Return the (X, Y) coordinate for the center point of the cell that contains the specified text.  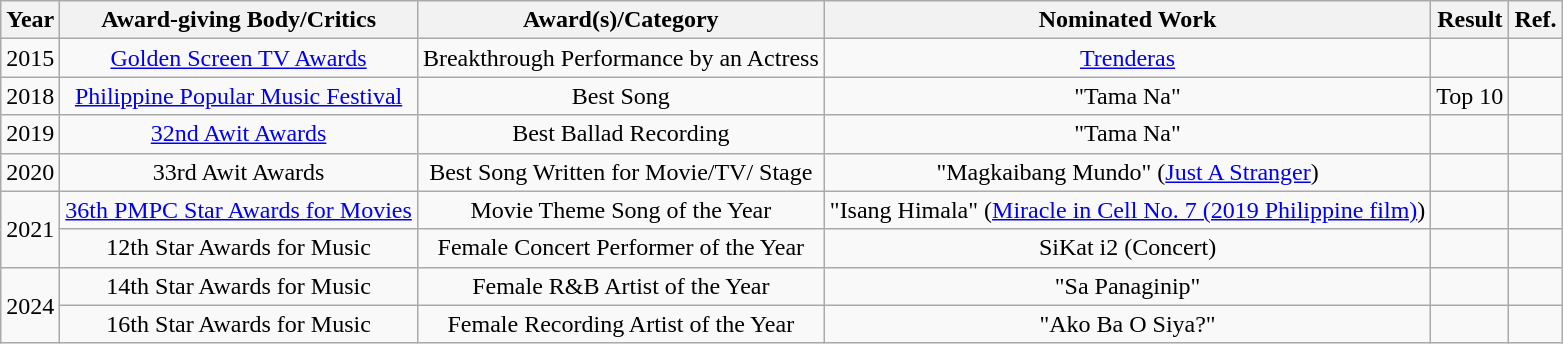
Nominated Work (1128, 20)
Result (1470, 20)
Top 10 (1470, 96)
Movie Theme Song of the Year (620, 210)
SiKat i2 (Concert) (1128, 248)
Philippine Popular Music Festival (239, 96)
Female R&B Artist of the Year (620, 286)
12th Star Awards for Music (239, 248)
14th Star Awards for Music (239, 286)
16th Star Awards for Music (239, 324)
2018 (30, 96)
Ref. (1536, 20)
Best Song Written for Movie/TV/ Stage (620, 172)
Trenderas (1128, 58)
Year (30, 20)
"Magkaibang Mundo" (Just A Stranger) (1128, 172)
36th PMPC Star Awards for Movies (239, 210)
33rd Awit Awards (239, 172)
"Ako Ba O Siya?" (1128, 324)
Female Recording Artist of the Year (620, 324)
2021 (30, 229)
32nd Awit Awards (239, 134)
2020 (30, 172)
Award-giving Body/Critics (239, 20)
"Isang Himala" (Miracle in Cell No. 7 (2019 Philippine film)) (1128, 210)
Best Ballad Recording (620, 134)
Best Song (620, 96)
Award(s)/Category (620, 20)
2019 (30, 134)
2015 (30, 58)
"Sa Panaginip" (1128, 286)
Breakthrough Performance by an Actress (620, 58)
Golden Screen TV Awards (239, 58)
2024 (30, 305)
Female Concert Performer of the Year (620, 248)
